Extract the [x, y] coordinate from the center of the cell holding the provided text.  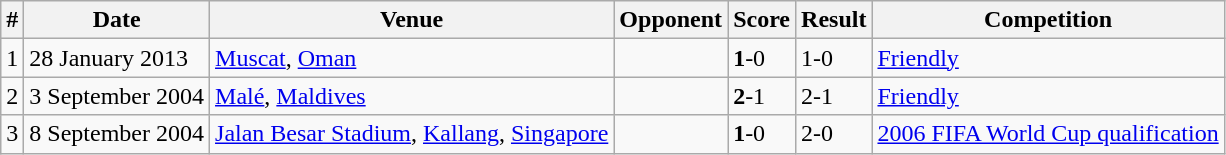
3 [12, 134]
1 [12, 58]
Competition [1048, 20]
2 [12, 96]
Score [762, 20]
Date [117, 20]
Jalan Besar Stadium, Kallang, Singapore [412, 134]
Malé, Maldives [412, 96]
Result [834, 20]
# [12, 20]
Venue [412, 20]
28 January 2013 [117, 58]
2006 FIFA World Cup qualification [1048, 134]
Muscat, Oman [412, 58]
2-0 [834, 134]
8 September 2004 [117, 134]
Opponent [671, 20]
3 September 2004 [117, 96]
